Determine the [x, y] coordinate at the center of the cell enclosing the given text.  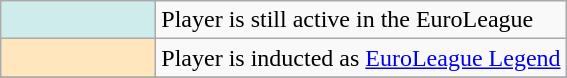
Player is inducted as EuroLeague Legend [361, 58]
Player is still active in the EuroLeague [361, 20]
